Determine the [x, y] coordinate at the center of the cell enclosing the given text.  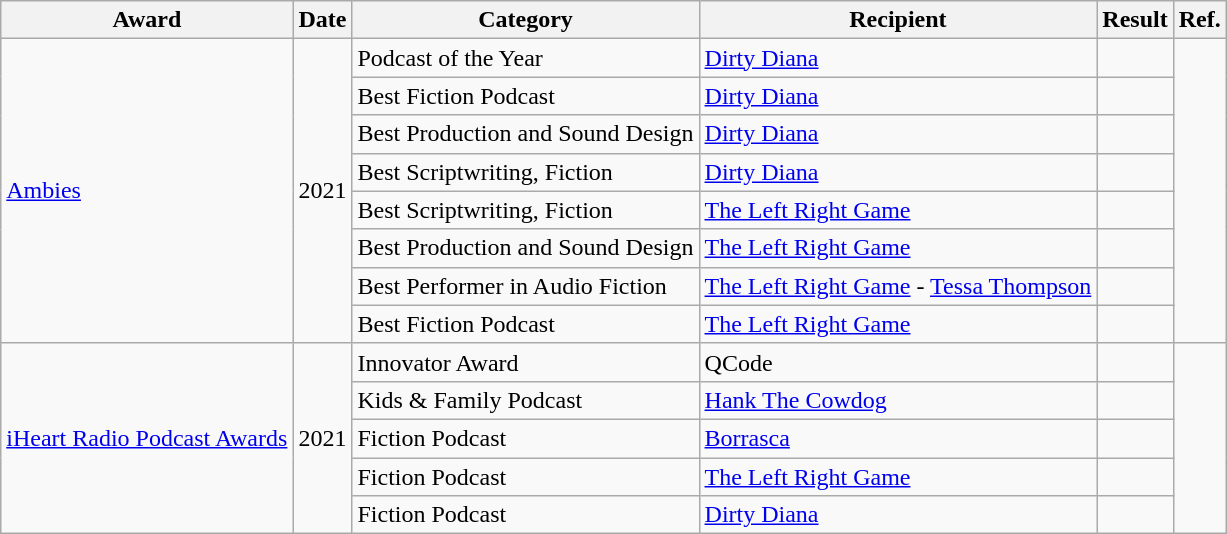
QCode [898, 362]
Best Performer in Audio Fiction [526, 286]
Kids & Family Podcast [526, 400]
Date [322, 20]
The Left Right Game - Tessa Thompson [898, 286]
Ambies [147, 191]
Hank The Cowdog [898, 400]
Category [526, 20]
Innovator Award [526, 362]
iHeart Radio Podcast Awards [147, 438]
Award [147, 20]
Ref. [1200, 20]
Podcast of the Year [526, 58]
Recipient [898, 20]
Borrasca [898, 438]
Result [1135, 20]
